Identify which cell holds the provided text, then report its (X, Y) central coordinate. 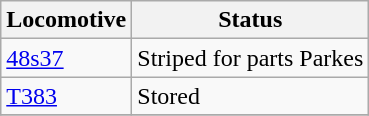
Striped for parts Parkes (250, 58)
48s37 (66, 58)
T383 (66, 96)
Locomotive (66, 20)
Stored (250, 96)
Status (250, 20)
